Capture the cell that displays the provided text and extract its [X, Y] central coordinate. 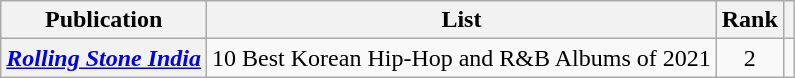
Publication [104, 20]
List [462, 20]
10 Best Korean Hip-Hop and R&B Albums of 2021 [462, 58]
Rolling Stone India [104, 58]
2 [750, 58]
Rank [750, 20]
